Scan for the cell matching the given text and deliver its (X, Y) coordinate at center. 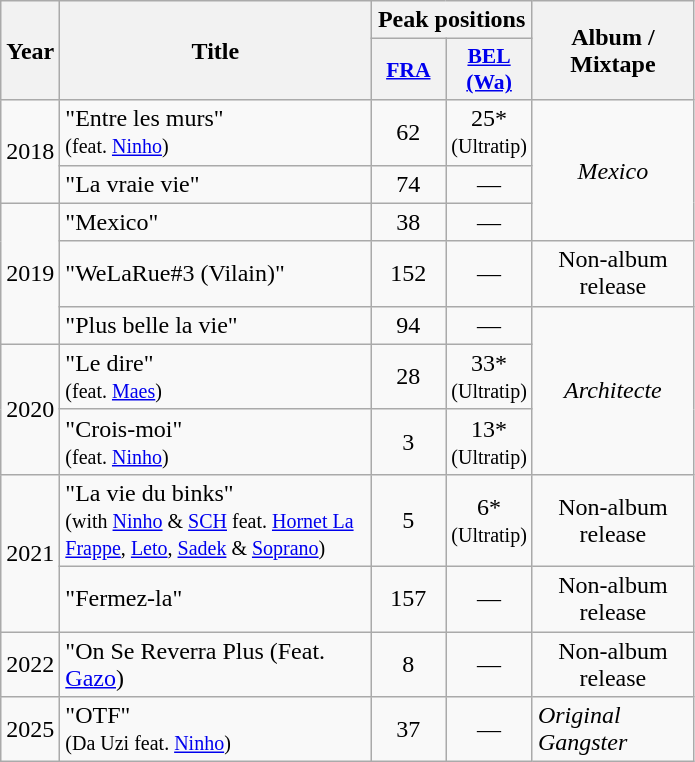
BEL (Wa) (490, 70)
"WeLaRue#3 (Vilain)" (216, 274)
"Fermez-la" (216, 598)
28 (408, 376)
62 (408, 132)
3 (408, 442)
2021 (30, 552)
"Mexico" (216, 222)
5 (408, 520)
FRA (408, 70)
37 (408, 730)
Architecte (612, 390)
2018 (30, 152)
38 (408, 222)
8 (408, 664)
"Entre les murs"(feat. Ninho) (216, 132)
94 (408, 325)
74 (408, 184)
Album / Mixtape (612, 50)
Mexico (612, 170)
"La vraie vie" (216, 184)
Title (216, 50)
6*(Ultratip) (490, 520)
157 (408, 598)
"La vie du binks"(with Ninho & SCH feat. Hornet La Frappe, Leto, Sadek & Soprano) (216, 520)
2025 (30, 730)
2020 (30, 409)
"On Se Reverra Plus (Feat. Gazo) (216, 664)
"Le dire"(feat. Maes) (216, 376)
"Crois-moi"(feat. Ninho) (216, 442)
152 (408, 274)
2019 (30, 274)
25*(Ultratip) (490, 132)
13*(Ultratip) (490, 442)
"Plus belle la vie" (216, 325)
2022 (30, 664)
33*(Ultratip) (490, 376)
Peak positions (452, 20)
"OTF"(Da Uzi feat. Ninho) (216, 730)
Original Gangster (612, 730)
Year (30, 50)
